Scan for the cell matching the given text and deliver its (x, y) coordinate at center. 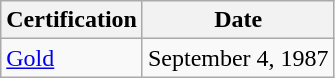
September 4, 1987 (238, 58)
Certification (72, 20)
Gold (72, 58)
Date (238, 20)
